Return [X, Y] of the center of cell containing provided text 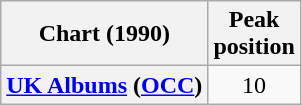
UK Albums (OCC) [104, 85]
Peakposition [254, 34]
10 [254, 85]
Chart (1990) [104, 34]
